Search for the cell housing the specified text and yield its [X, Y] center coordinate. 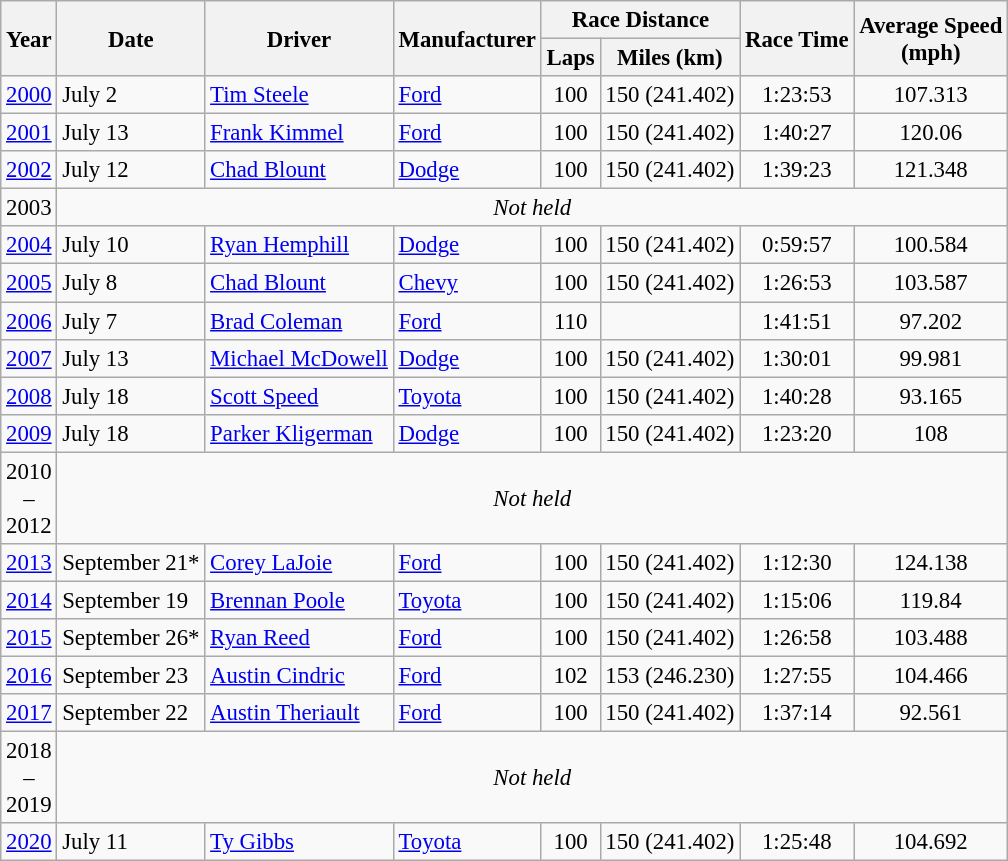
107.313 [931, 95]
2016 [29, 675]
1:41:51 [797, 321]
Corey LaJoie [299, 563]
Frank Kimmel [299, 133]
Brennan Poole [299, 600]
1:40:28 [797, 396]
Race Time [797, 38]
Ryan Reed [299, 638]
1:27:55 [797, 675]
Miles (km) [670, 58]
2017 [29, 713]
1:25:48 [797, 842]
Date [131, 38]
2020 [29, 842]
119.84 [931, 600]
Manufacturer [467, 38]
Average Speed(mph) [931, 38]
2007 [29, 358]
Austin Cindric [299, 675]
2004 [29, 245]
September 22 [131, 713]
102 [570, 675]
2001 [29, 133]
2008 [29, 396]
September 26* [131, 638]
104.466 [931, 675]
2014 [29, 600]
2005 [29, 283]
120.06 [931, 133]
Year [29, 38]
Chevy [467, 283]
July 10 [131, 245]
July 2 [131, 95]
1:23:20 [797, 433]
93.165 [931, 396]
September 23 [131, 675]
2000 [29, 95]
103.488 [931, 638]
Race Distance [640, 20]
2003 [29, 208]
2018–2019 [29, 778]
Tim Steele [299, 95]
108 [931, 433]
Laps [570, 58]
0:59:57 [797, 245]
September 19 [131, 600]
2010–2012 [29, 498]
100.584 [931, 245]
1:15:06 [797, 600]
September 21* [131, 563]
2006 [29, 321]
124.138 [931, 563]
Ty Gibbs [299, 842]
1:40:27 [797, 133]
July 12 [131, 170]
Austin Theriault [299, 713]
Michael McDowell [299, 358]
1:26:53 [797, 283]
1:26:58 [797, 638]
2009 [29, 433]
Parker Kligerman [299, 433]
Ryan Hemphill [299, 245]
2002 [29, 170]
Scott Speed [299, 396]
153 (246.230) [670, 675]
121.348 [931, 170]
110 [570, 321]
97.202 [931, 321]
1:39:23 [797, 170]
92.561 [931, 713]
July 8 [131, 283]
1:30:01 [797, 358]
1:23:53 [797, 95]
Driver [299, 38]
103.587 [931, 283]
2013 [29, 563]
104.692 [931, 842]
1:12:30 [797, 563]
1:37:14 [797, 713]
2015 [29, 638]
July 11 [131, 842]
July 7 [131, 321]
99.981 [931, 358]
Brad Coleman [299, 321]
